Search for the cell housing the specified text and yield its (X, Y) center coordinate. 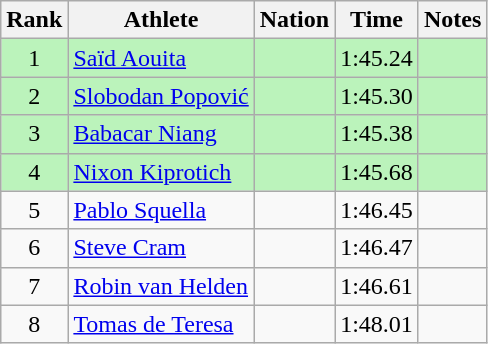
Rank (34, 20)
3 (34, 134)
Slobodan Popović (161, 96)
1:48.01 (377, 324)
1:45.24 (377, 58)
1:46.45 (377, 210)
Nixon Kiprotich (161, 172)
1 (34, 58)
Athlete (161, 20)
1:46.47 (377, 248)
Steve Cram (161, 248)
1:45.68 (377, 172)
8 (34, 324)
1:45.30 (377, 96)
2 (34, 96)
Pablo Squella (161, 210)
5 (34, 210)
1:46.61 (377, 286)
4 (34, 172)
Saïd Aouita (161, 58)
6 (34, 248)
7 (34, 286)
Notes (452, 20)
Robin van Helden (161, 286)
Babacar Niang (161, 134)
Nation (294, 20)
Tomas de Teresa (161, 324)
1:45.38 (377, 134)
Time (377, 20)
